Extract the [x, y] coordinate from the center of the cell holding the provided text.  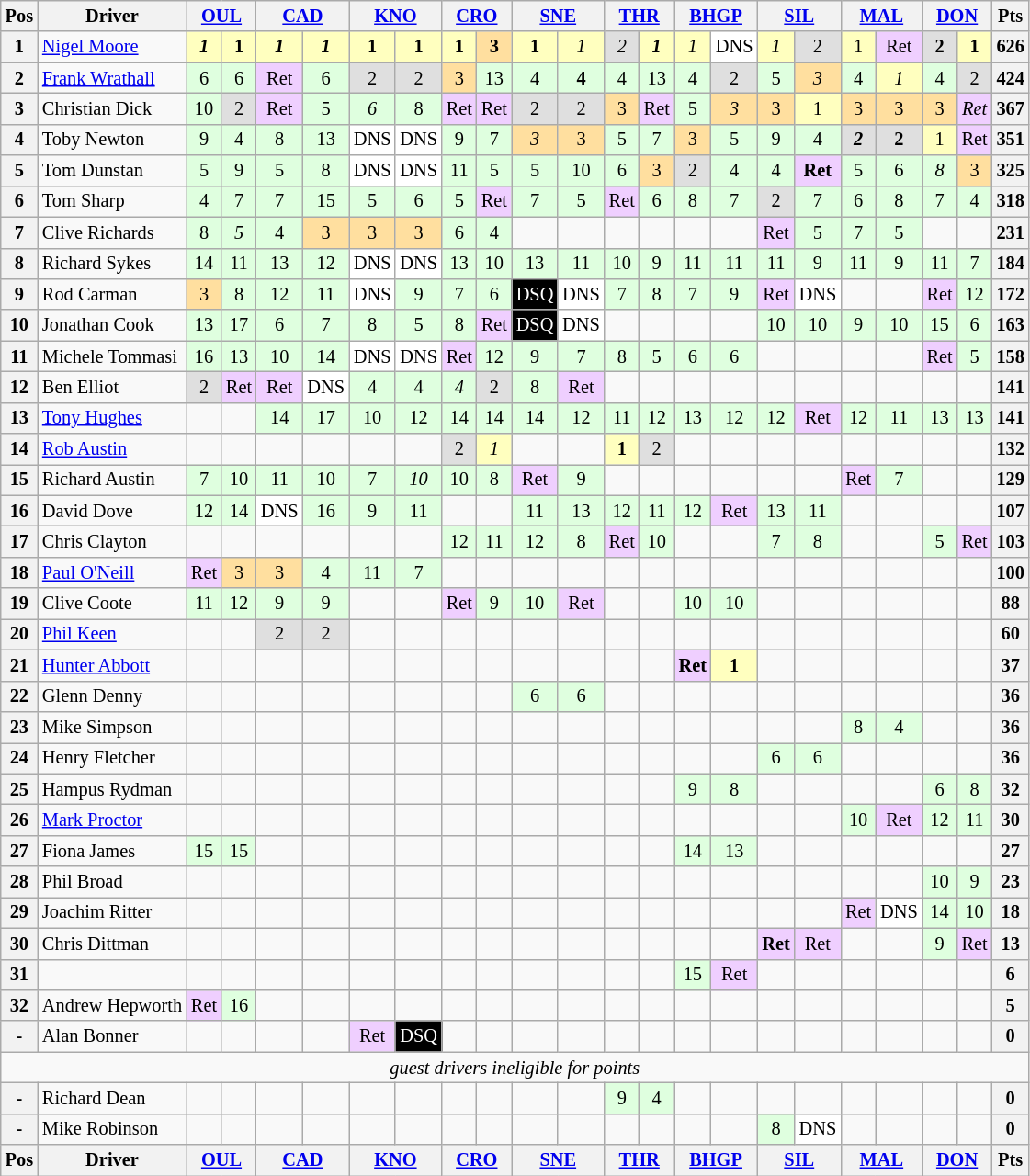
20 [19, 634]
Mike Simpson [112, 727]
Richard Sykes [112, 264]
129 [1011, 480]
37 [1011, 665]
Paul O'Neill [112, 572]
guest drivers ineligible for points [515, 1068]
Henry Fletcher [112, 758]
184 [1011, 264]
Alan Bonner [112, 1036]
Phil Keen [112, 634]
26 [19, 820]
28 [19, 882]
231 [1011, 232]
107 [1011, 511]
103 [1011, 541]
318 [1011, 201]
60 [1011, 634]
Andrew Hepworth [112, 1005]
88 [1011, 604]
24 [19, 758]
Christian Dick [112, 108]
Chris Dittman [112, 944]
Fiona James [112, 851]
Tony Hughes [112, 418]
172 [1011, 294]
Richard Dean [112, 1098]
351 [1011, 140]
424 [1011, 78]
626 [1011, 47]
132 [1011, 449]
19 [19, 604]
Nigel Moore [112, 47]
Rod Carman [112, 294]
Michele Tommasi [112, 356]
Rob Austin [112, 449]
31 [19, 975]
Clive Richards [112, 232]
367 [1011, 108]
163 [1011, 325]
Glenn Denny [112, 696]
Joachim Ritter [112, 912]
Ben Elliot [112, 387]
Toby Newton [112, 140]
Frank Wrathall [112, 78]
Richard Austin [112, 480]
25 [19, 789]
325 [1011, 171]
David Dove [112, 511]
Tom Dunstan [112, 171]
Mike Robinson [112, 1129]
Hunter Abbott [112, 665]
158 [1011, 356]
100 [1011, 572]
Chris Clayton [112, 541]
Phil Broad [112, 882]
Tom Sharp [112, 201]
Jonathan Cook [112, 325]
22 [19, 696]
Clive Coote [112, 604]
21 [19, 665]
29 [19, 912]
Hampus Rydman [112, 789]
Mark Proctor [112, 820]
